Search for the cell housing the specified text and yield its (x, y) center coordinate. 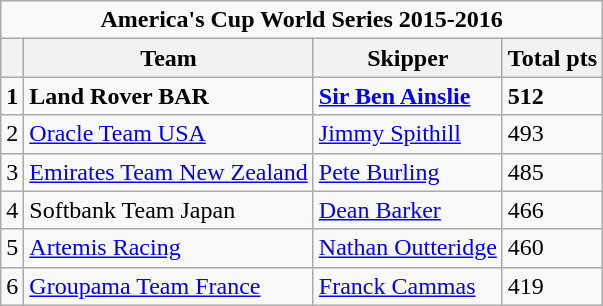
2 (12, 134)
Softbank Team Japan (169, 210)
4 (12, 210)
419 (552, 286)
Dean Barker (408, 210)
485 (552, 172)
1 (12, 96)
466 (552, 210)
Pete Burling (408, 172)
Team (169, 58)
Oracle Team USA (169, 134)
460 (552, 248)
Skipper (408, 58)
512 (552, 96)
Groupama Team France (169, 286)
Artemis Racing (169, 248)
6 (12, 286)
3 (12, 172)
Franck Cammas (408, 286)
493 (552, 134)
Emirates Team New Zealand (169, 172)
5 (12, 248)
Jimmy Spithill (408, 134)
Land Rover BAR (169, 96)
Nathan Outteridge (408, 248)
America's Cup World Series 2015-2016 (302, 20)
Sir Ben Ainslie (408, 96)
Total pts (552, 58)
